Output the [X, Y] coordinate of the center of the cell containing the given text.  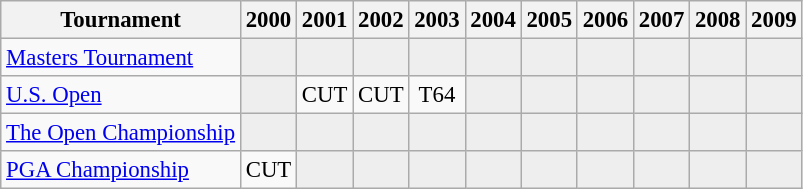
Masters Tournament [121, 58]
Tournament [121, 20]
PGA Championship [121, 170]
2007 [661, 20]
The Open Championship [121, 133]
2006 [605, 20]
T64 [437, 95]
2009 [774, 20]
2001 [325, 20]
2005 [549, 20]
U.S. Open [121, 95]
2000 [268, 20]
2008 [718, 20]
2002 [381, 20]
2003 [437, 20]
2004 [493, 20]
